From the cell containing the given text, extract its center point as [x, y] coordinate. 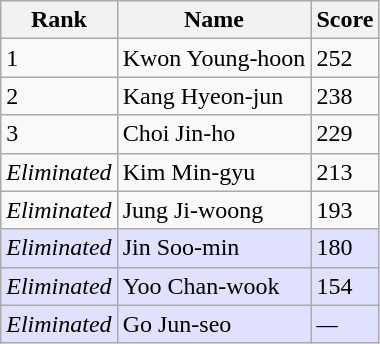
Score [345, 20]
229 [345, 134]
Kwon Young-hoon [214, 58]
193 [345, 210]
Jung Ji-woong [214, 210]
Name [214, 20]
238 [345, 96]
— [345, 324]
154 [345, 286]
213 [345, 172]
3 [59, 134]
252 [345, 58]
1 [59, 58]
Rank [59, 20]
2 [59, 96]
Choi Jin-ho [214, 134]
Kang Hyeon-jun [214, 96]
Yoo Chan-wook [214, 286]
Go Jun-seo [214, 324]
180 [345, 248]
Kim Min-gyu [214, 172]
Jin Soo-min [214, 248]
